For the text-containing cell, return its midpoint in (X, Y) coordinate format. 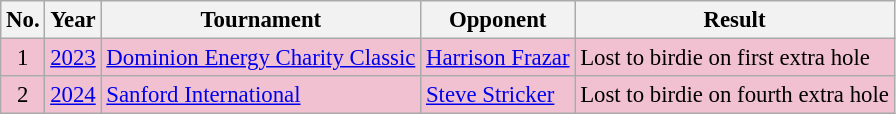
Lost to birdie on fourth extra hole (734, 95)
Sanford International (261, 95)
Dominion Energy Charity Classic (261, 58)
Tournament (261, 20)
2024 (73, 95)
Result (734, 20)
Opponent (498, 20)
Lost to birdie on first extra hole (734, 58)
Year (73, 20)
2023 (73, 58)
2 (23, 95)
Harrison Frazar (498, 58)
No. (23, 20)
Steve Stricker (498, 95)
1 (23, 58)
